Output the (X, Y) coordinate of the center of the cell containing the given text.  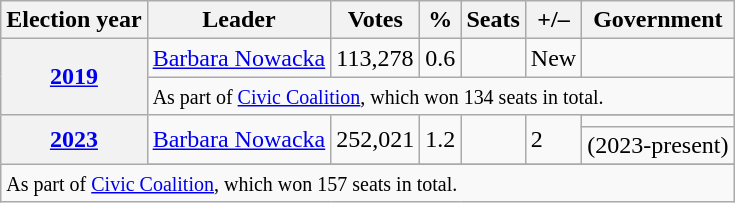
2019 (74, 77)
New (553, 58)
252,021 (376, 140)
0.6 (440, 58)
2023 (74, 140)
Government (658, 20)
Seats (493, 20)
113,278 (376, 58)
+/– (553, 20)
As part of Civic Coalition, which won 157 seats in total. (368, 183)
1.2 (440, 140)
(2023-present) (658, 145)
Leader (239, 20)
2 (553, 140)
% (440, 20)
Election year (74, 20)
Votes (376, 20)
As part of Civic Coalition, which won 134 seats in total. (440, 96)
